Find where the given text appears and provide that cell's center as [X, Y] coordinate. 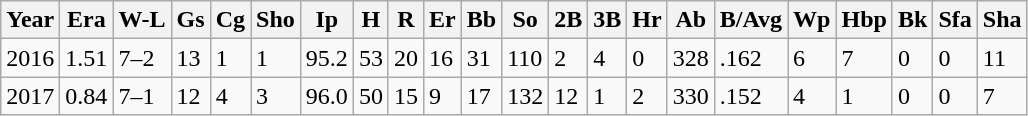
Sho [276, 20]
2017 [30, 96]
53 [370, 58]
So [526, 20]
20 [406, 58]
11 [1002, 58]
H [370, 20]
Ip [326, 20]
Wp [812, 20]
Era [86, 20]
3 [276, 96]
16 [442, 58]
R [406, 20]
.152 [750, 96]
132 [526, 96]
Bb [481, 20]
6 [812, 58]
95.2 [326, 58]
Sfa [955, 20]
Cg [230, 20]
50 [370, 96]
Hr [647, 20]
7–2 [142, 58]
3B [608, 20]
B/Avg [750, 20]
9 [442, 96]
.162 [750, 58]
Sha [1002, 20]
96.0 [326, 96]
2016 [30, 58]
31 [481, 58]
Er [442, 20]
2B [568, 20]
110 [526, 58]
15 [406, 96]
Ab [690, 20]
7–1 [142, 96]
17 [481, 96]
Bk [912, 20]
Hbp [864, 20]
0.84 [86, 96]
13 [190, 58]
330 [690, 96]
328 [690, 58]
W-L [142, 20]
1.51 [86, 58]
Year [30, 20]
Gs [190, 20]
